Return [x, y] of the center of cell containing provided text 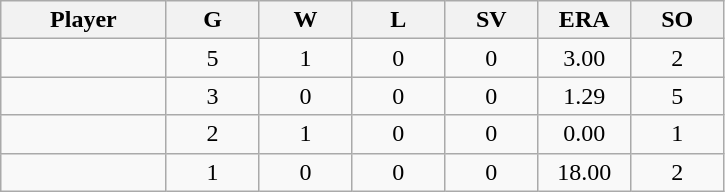
1.29 [584, 96]
ERA [584, 20]
SV [492, 20]
18.00 [584, 172]
3.00 [584, 58]
W [306, 20]
SO [678, 20]
Player [84, 20]
0.00 [584, 134]
G [212, 20]
L [398, 20]
3 [212, 96]
